Return the (x, y) coordinate for the center point of the cell that contains the specified text.  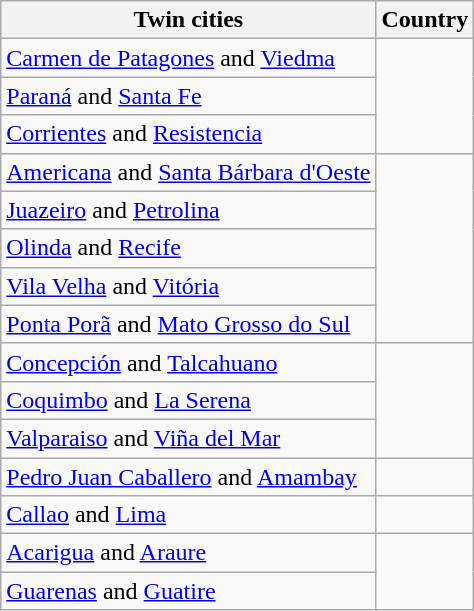
Corrientes and Resistencia (188, 134)
Pedro Juan Caballero and Amambay (188, 477)
Vila Velha and Vitória (188, 286)
Concepción and Talcahuano (188, 362)
Twin cities (188, 20)
Acarigua and Araure (188, 553)
Paraná and Santa Fe (188, 96)
Carmen de Patagones and Viedma (188, 58)
Coquimbo and La Serena (188, 400)
Valparaiso and Viña del Mar (188, 438)
Callao and Lima (188, 515)
Ponta Porã and Mato Grosso do Sul (188, 324)
Juazeiro and Petrolina (188, 210)
Country (425, 20)
Guarenas and Guatire (188, 591)
Olinda and Recife (188, 248)
Americana and Santa Bárbara d'Oeste (188, 172)
